Scan for the cell matching the given text and deliver its [x, y] coordinate at center. 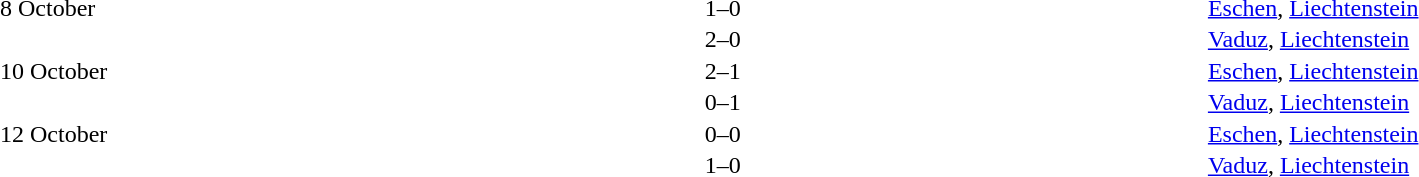
2–0 [723, 39]
0–0 [723, 134]
2–1 [723, 71]
0–1 [723, 103]
